Determine the [X, Y] coordinate at the center of the cell enclosing the given text.  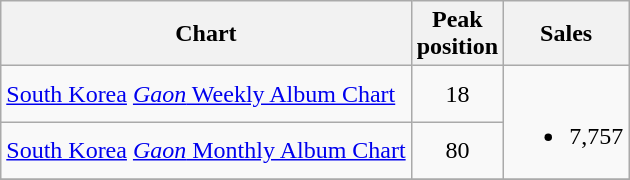
18 [457, 94]
Sales [566, 34]
South Korea Gaon Monthly Album Chart [206, 150]
South Korea Gaon Weekly Album Chart [206, 94]
7,757 [566, 122]
80 [457, 150]
Peakposition [457, 34]
Chart [206, 34]
